Capture the cell that displays the provided text and extract its [x, y] central coordinate. 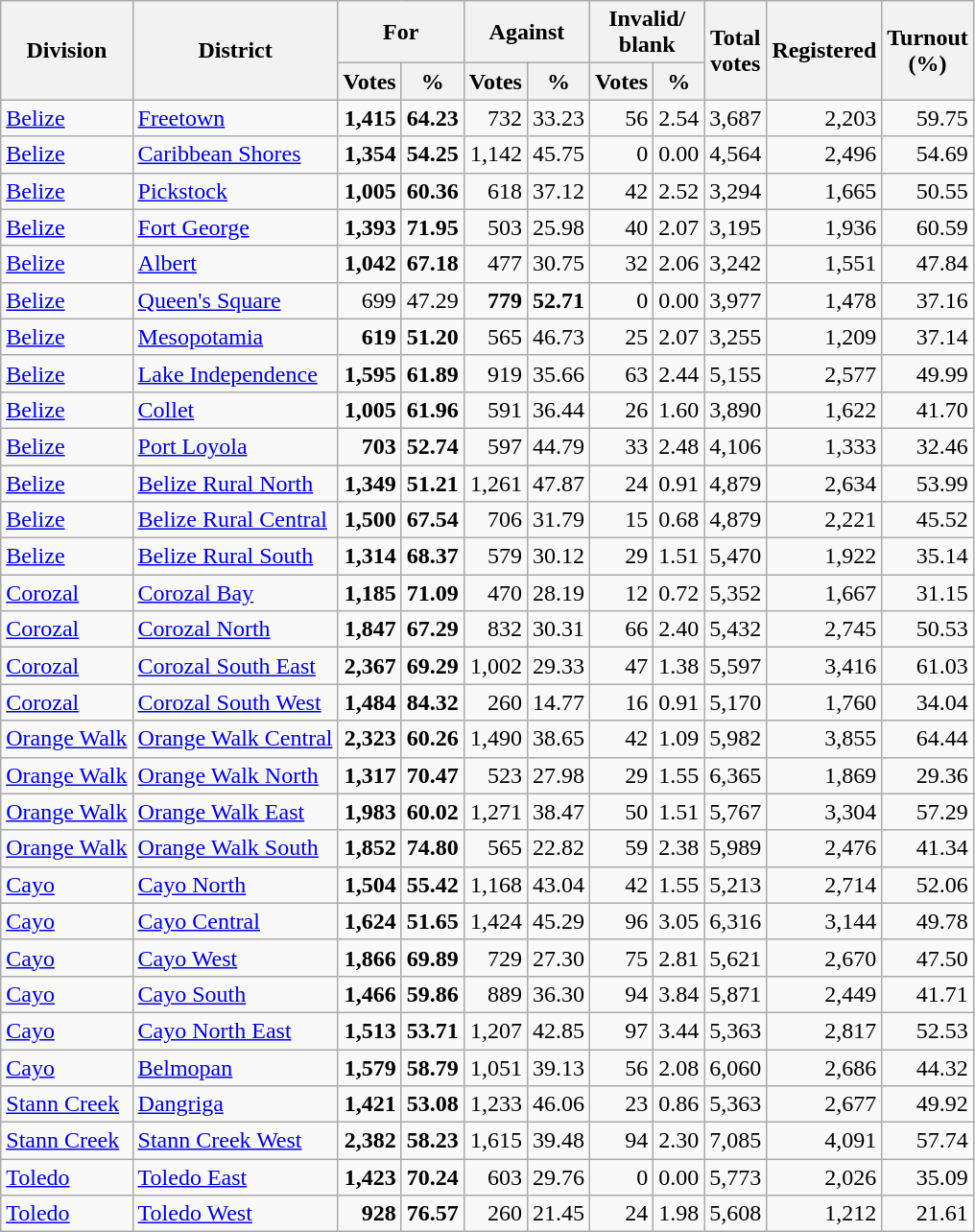
Port Loyola [235, 446]
5,155 [735, 373]
6,365 [735, 775]
Queen's Square [235, 300]
618 [495, 191]
69.29 [432, 666]
50.55 [928, 191]
54.25 [432, 154]
46.06 [559, 1104]
2,476 [824, 848]
45.29 [559, 921]
61.89 [432, 373]
Belmopan [235, 1068]
5,989 [735, 848]
42.85 [559, 1031]
2,382 [369, 1141]
1,624 [369, 921]
619 [369, 337]
Cayo North East [235, 1031]
2,367 [369, 666]
1,271 [495, 812]
Division [67, 50]
1,393 [369, 227]
47.50 [928, 958]
0.86 [679, 1104]
25.98 [559, 227]
1,983 [369, 812]
591 [495, 410]
29.76 [559, 1177]
67.29 [432, 629]
2,714 [824, 885]
Cayo South [235, 994]
779 [495, 300]
3.44 [679, 1031]
3,255 [735, 337]
75 [622, 958]
7,085 [735, 1141]
2,817 [824, 1031]
0.72 [679, 593]
47.29 [432, 300]
59.86 [432, 994]
1,551 [824, 264]
5,773 [735, 1177]
60.26 [432, 739]
523 [495, 775]
41.34 [928, 848]
58.23 [432, 1141]
1,513 [369, 1031]
22.82 [559, 848]
1,579 [369, 1068]
5,608 [735, 1214]
1,354 [369, 154]
4,106 [735, 446]
1,421 [369, 1104]
32 [622, 264]
74.80 [432, 848]
Orange Walk East [235, 812]
33 [622, 446]
Pickstock [235, 191]
55.42 [432, 885]
15 [622, 520]
1,212 [824, 1214]
52.71 [559, 300]
1,051 [495, 1068]
21.45 [559, 1214]
Freetown [235, 118]
Corozal Bay [235, 593]
60.59 [928, 227]
1,866 [369, 958]
2.48 [679, 446]
706 [495, 520]
470 [495, 593]
1,042 [369, 264]
60.02 [432, 812]
50.53 [928, 629]
27.98 [559, 775]
5,982 [735, 739]
58.79 [432, 1068]
1,261 [495, 483]
1,665 [824, 191]
54.69 [928, 154]
2.40 [679, 629]
37.16 [928, 300]
2,686 [824, 1068]
Corozal South West [235, 702]
70.47 [432, 775]
1,504 [369, 885]
Albert [235, 264]
37.14 [928, 337]
2,221 [824, 520]
Caribbean Shores [235, 154]
1,615 [495, 1141]
41.71 [928, 994]
1,852 [369, 848]
2,745 [824, 629]
47.84 [928, 264]
1,209 [824, 337]
Turnout(%) [928, 50]
928 [369, 1214]
1,595 [369, 373]
69.89 [432, 958]
579 [495, 557]
53.08 [432, 1104]
96 [622, 921]
Orange Walk South [235, 848]
2,203 [824, 118]
52.53 [928, 1031]
2,496 [824, 154]
1,667 [824, 593]
12 [622, 593]
38.65 [559, 739]
Dangriga [235, 1104]
919 [495, 373]
3.05 [679, 921]
45.75 [559, 154]
45.52 [928, 520]
38.47 [559, 812]
2,677 [824, 1104]
40 [622, 227]
4,091 [824, 1141]
41.70 [928, 410]
Mesopotamia [235, 337]
70.24 [432, 1177]
1,424 [495, 921]
51.20 [432, 337]
1,484 [369, 702]
2.81 [679, 958]
732 [495, 118]
0.68 [679, 520]
1,478 [824, 300]
3,195 [735, 227]
3,416 [824, 666]
63 [622, 373]
3,294 [735, 191]
1,936 [824, 227]
32.46 [928, 446]
889 [495, 994]
5,432 [735, 629]
97 [622, 1031]
57.74 [928, 1141]
3,855 [824, 739]
26 [622, 410]
2,323 [369, 739]
60.36 [432, 191]
51.65 [432, 921]
44.79 [559, 446]
5,871 [735, 994]
Against [526, 33]
3,242 [735, 264]
59.75 [928, 118]
1,500 [369, 520]
61.96 [432, 410]
Belize Rural Central [235, 520]
District [235, 50]
2.44 [679, 373]
1,314 [369, 557]
37.12 [559, 191]
2,577 [824, 373]
3,687 [735, 118]
34.04 [928, 702]
31.15 [928, 593]
36.30 [559, 994]
2.38 [679, 848]
29.36 [928, 775]
2,670 [824, 958]
3,890 [735, 410]
30.75 [559, 264]
3.84 [679, 994]
1,142 [495, 154]
1,333 [824, 446]
Toledo West [235, 1214]
1,922 [824, 557]
33.23 [559, 118]
1,423 [369, 1177]
39.48 [559, 1141]
51.21 [432, 483]
For [401, 33]
1,349 [369, 483]
35.09 [928, 1177]
Registered [824, 50]
1,233 [495, 1104]
477 [495, 264]
53.71 [432, 1031]
67.54 [432, 520]
503 [495, 227]
3,977 [735, 300]
67.18 [432, 264]
1,466 [369, 994]
61.03 [928, 666]
Orange Walk Central [235, 739]
6,316 [735, 921]
597 [495, 446]
1,622 [824, 410]
1,490 [495, 739]
76.57 [432, 1214]
Corozal North [235, 629]
1,869 [824, 775]
64.23 [432, 118]
44.32 [928, 1068]
28.19 [559, 593]
68.37 [432, 557]
Fort George [235, 227]
2.52 [679, 191]
699 [369, 300]
39.13 [559, 1068]
2.30 [679, 1141]
21.61 [928, 1214]
Cayo Central [235, 921]
Belize Rural South [235, 557]
31.79 [559, 520]
53.99 [928, 483]
71.95 [432, 227]
1,185 [369, 593]
Stann Creek West [235, 1141]
84.32 [432, 702]
27.30 [559, 958]
1,847 [369, 629]
Orange Walk North [235, 775]
832 [495, 629]
3,304 [824, 812]
2.54 [679, 118]
1.38 [679, 666]
29.33 [559, 666]
1.60 [679, 410]
2.06 [679, 264]
Lake Independence [235, 373]
1,207 [495, 1031]
30.12 [559, 557]
Toledo East [235, 1177]
25 [622, 337]
Cayo West [235, 958]
1,002 [495, 666]
5,352 [735, 593]
1,760 [824, 702]
703 [369, 446]
2,449 [824, 994]
47 [622, 666]
43.04 [559, 885]
49.99 [928, 373]
Invalid/blank [647, 33]
729 [495, 958]
50 [622, 812]
52.74 [432, 446]
2,634 [824, 483]
5,767 [735, 812]
1.09 [679, 739]
2,026 [824, 1177]
Collet [235, 410]
35.66 [559, 373]
23 [622, 1104]
6,060 [735, 1068]
4,564 [735, 154]
1,168 [495, 885]
71.09 [432, 593]
1.98 [679, 1214]
47.87 [559, 483]
2.08 [679, 1068]
5,621 [735, 958]
5,597 [735, 666]
Cayo North [235, 885]
1,317 [369, 775]
16 [622, 702]
57.29 [928, 812]
35.14 [928, 557]
Totalvotes [735, 50]
603 [495, 1177]
1,415 [369, 118]
5,470 [735, 557]
59 [622, 848]
52.06 [928, 885]
Belize Rural North [235, 483]
Corozal South East [235, 666]
30.31 [559, 629]
5,170 [735, 702]
49.78 [928, 921]
66 [622, 629]
3,144 [824, 921]
14.77 [559, 702]
46.73 [559, 337]
5,213 [735, 885]
49.92 [928, 1104]
36.44 [559, 410]
64.44 [928, 739]
